Return [X, Y] of the center of cell containing provided text 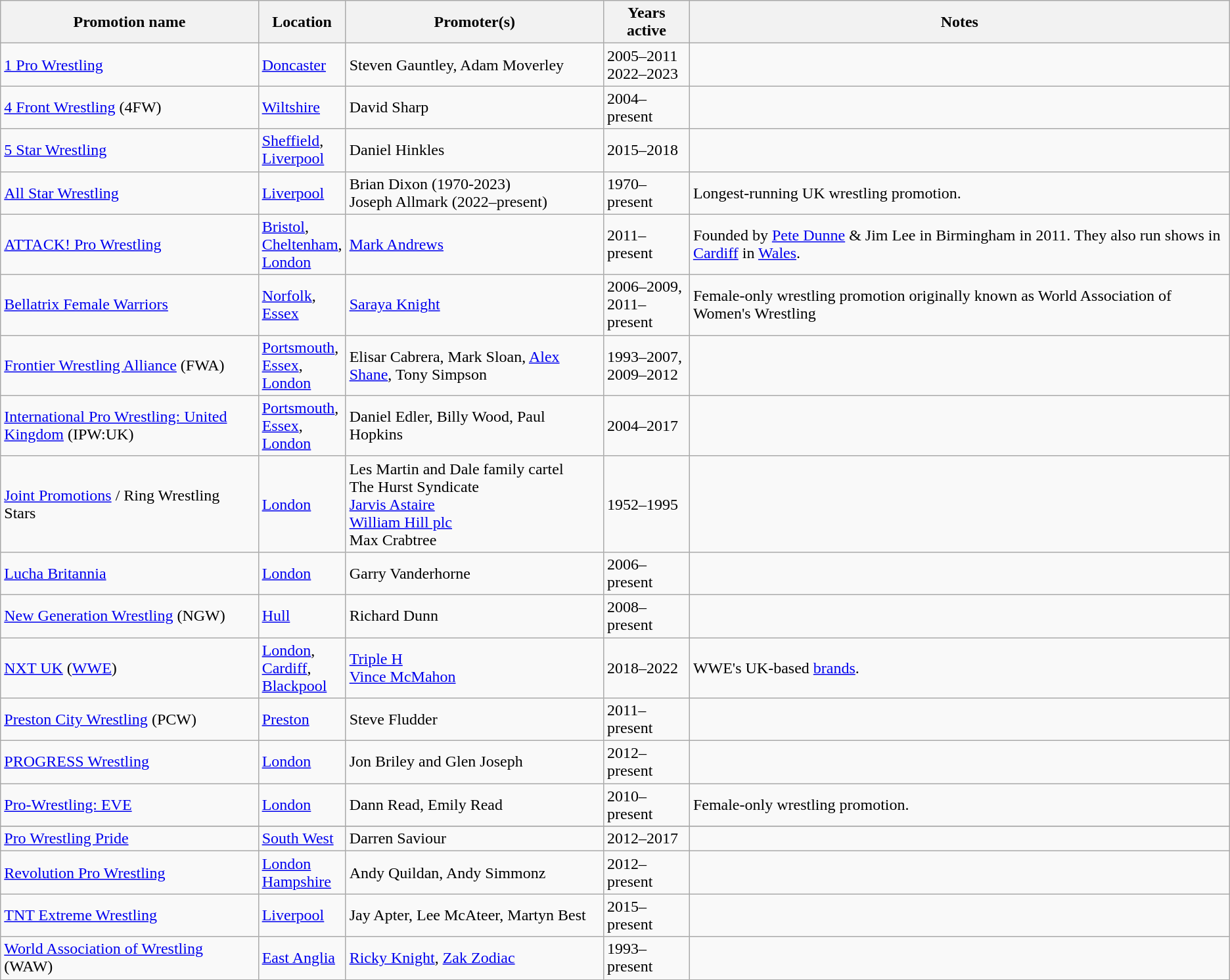
PROGRESS Wrestling [129, 762]
Daniel Hinkles [474, 150]
Joint Promotions / Ring Wrestling Stars [129, 504]
1970–present [647, 193]
Frontier Wrestling Alliance (FWA) [129, 365]
2010–present [647, 805]
Years active [647, 22]
Location [302, 22]
Founded by Pete Dunne & Jim Lee in Birmingham in 2011. They also run shows in Cardiff in Wales. [959, 244]
Daniel Edler, Billy Wood, Paul Hopkins [474, 426]
New Generation Wrestling (NGW) [129, 616]
2006–2009, 2011–present [647, 305]
Preston [302, 720]
Mark Andrews [474, 244]
Lucha Britannia [129, 573]
Female-only wrestling promotion originally known as World Association of Women's Wrestling [959, 305]
Bellatrix Female Warriors [129, 305]
Steve Fludder [474, 720]
David Sharp [474, 108]
Pro-Wrestling: EVE [129, 805]
International Pro Wrestling: United Kingdom (IPW:UK) [129, 426]
Wiltshire [302, 108]
4 Front Wrestling (4FW) [129, 108]
Brian Dixon (1970-2023) Joseph Allmark (2022–present) [474, 193]
2018–2022 [647, 667]
Richard Dunn [474, 616]
Elisar Cabrera, Mark Sloan, Alex Shane, Tony Simpson [474, 365]
All Star Wrestling [129, 193]
South West [302, 839]
Saraya Knight [474, 305]
WWE's UK-based brands. [959, 667]
Triple HVince McMahon [474, 667]
2015–present [647, 916]
2008–present [647, 616]
Promoter(s) [474, 22]
TNT Extreme Wrestling [129, 916]
1 Pro Wrestling [129, 64]
Bristol, Cheltenham, London [302, 244]
Female-only wrestling promotion. [959, 805]
Andy Quildan, Andy Simmonz [474, 872]
Norfolk, Essex [302, 305]
Preston City Wrestling (PCW) [129, 720]
ATTACK! Pro Wrestling [129, 244]
1993–2007, 2009–2012 [647, 365]
LondonHampshire [302, 872]
Les Martin and Dale family cartelThe Hurst SyndicateJarvis AstaireWilliam Hill plcMax Crabtree [474, 504]
London, Cardiff, Blackpool [302, 667]
2004–2017 [647, 426]
2012–2017 [647, 839]
East Anglia [302, 958]
2005–20112022–2023 [647, 64]
Revolution Pro Wrestling [129, 872]
2004–present [647, 108]
2015–2018 [647, 150]
1993–present [647, 958]
Sheffield, Liverpool [302, 150]
Pro Wrestling Pride [129, 839]
1952–1995 [647, 504]
Promotion name [129, 22]
Hull [302, 616]
2006–present [647, 573]
Darren Saviour [474, 839]
Longest-running UK wrestling promotion. [959, 193]
Garry Vanderhorne [474, 573]
NXT UK (WWE) [129, 667]
Notes [959, 22]
Ricky Knight, Zak Zodiac [474, 958]
World Association of Wrestling (WAW) [129, 958]
Dann Read, Emily Read [474, 805]
Doncaster [302, 64]
Jon Briley and Glen Joseph [474, 762]
Jay Apter, Lee McAteer, Martyn Best [474, 916]
Steven Gauntley, Adam Moverley [474, 64]
5 Star Wrestling [129, 150]
